Capture the cell that displays the provided text and extract its (X, Y) central coordinate. 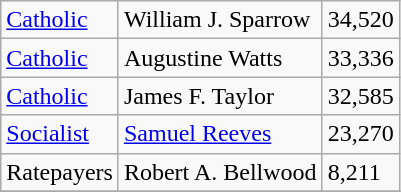
34,520 (360, 20)
Ratepayers (60, 172)
Robert A. Bellwood (220, 172)
Samuel Reeves (220, 134)
Augustine Watts (220, 58)
23,270 (360, 134)
33,336 (360, 58)
William J. Sparrow (220, 20)
8,211 (360, 172)
32,585 (360, 96)
James F. Taylor (220, 96)
Socialist (60, 134)
